Find where the given text appears and provide that cell's center as (x, y) coordinate. 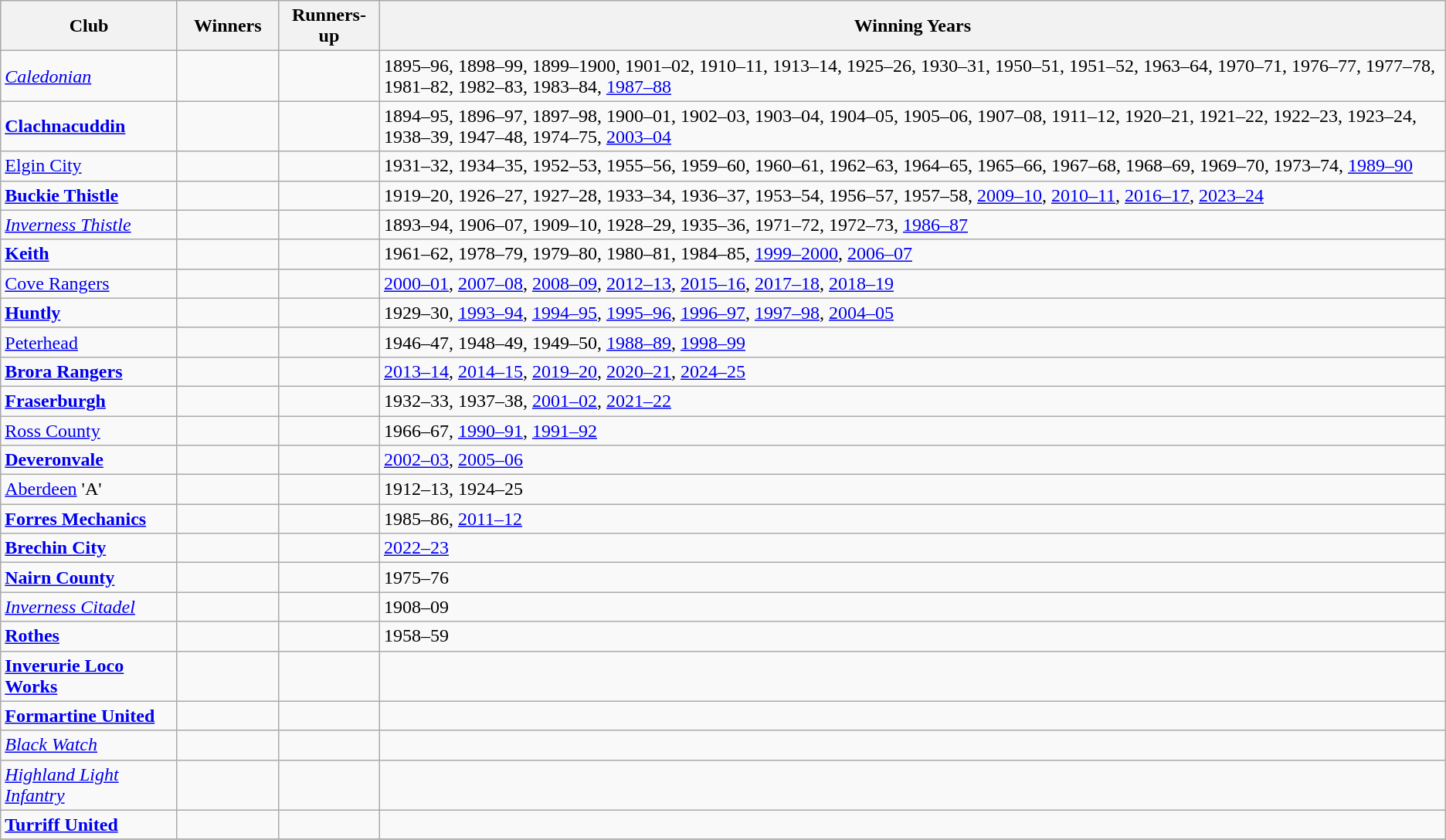
Fraserburgh (90, 401)
1946–47, 1948–49, 1949–50, 1988–89, 1998–99 (912, 342)
1966–67, 1990–91, 1991–92 (912, 430)
Nairn County (90, 577)
Deveronvale (90, 460)
Clachnacuddin (90, 127)
1912–13, 1924–25 (912, 489)
Elgin City (90, 166)
Turriff United (90, 825)
2022–23 (912, 548)
Rothes (90, 636)
1908–09 (912, 607)
Winners (227, 26)
Club (90, 26)
Highland Light Infantry (90, 784)
Ross County (90, 430)
Cove Rangers (90, 283)
Peterhead (90, 342)
Brora Rangers (90, 371)
Winning Years (912, 26)
1929–30, 1993–94, 1994–95, 1995–96, 1996–97, 1997–98, 2004–05 (912, 313)
1961–62, 1978–79, 1979–80, 1980–81, 1984–85, 1999–2000, 2006–07 (912, 254)
1975–76 (912, 577)
Formartine United (90, 716)
2000–01, 2007–08, 2008–09, 2012–13, 2015–16, 2017–18, 2018–19 (912, 283)
Buckie Thistle (90, 195)
Inverness Citadel (90, 607)
Black Watch (90, 745)
2013–14, 2014–15, 2019–20, 2020–21, 2024–25 (912, 371)
2002–03, 2005–06 (912, 460)
Brechin City (90, 548)
Runners-up (329, 26)
Forres Mechanics (90, 519)
Huntly (90, 313)
1985–86, 2011–12 (912, 519)
1919–20, 1926–27, 1927–28, 1933–34, 1936–37, 1953–54, 1956–57, 1957–58, 2009–10, 2010–11, 2016–17, 2023–24 (912, 195)
1931–32, 1934–35, 1952–53, 1955–56, 1959–60, 1960–61, 1962–63, 1964–65, 1965–66, 1967–68, 1968–69, 1969–70, 1973–74, 1989–90 (912, 166)
Inverurie Loco Works (90, 676)
Caledonian (90, 76)
1958–59 (912, 636)
Inverness Thistle (90, 225)
1893–94, 1906–07, 1909–10, 1928–29, 1935–36, 1971–72, 1972–73, 1986–87 (912, 225)
Keith (90, 254)
1932–33, 1937–38, 2001–02, 2021–22 (912, 401)
Aberdeen 'A' (90, 489)
